Capture the cell that displays the provided text and extract its (X, Y) central coordinate. 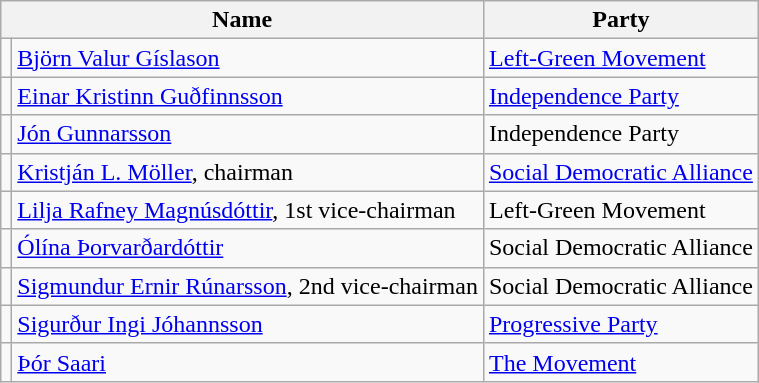
Party (620, 20)
The Movement (620, 362)
Jón Gunnarsson (248, 134)
Björn Valur Gíslason (248, 58)
Ólína Þorvarðardóttir (248, 248)
Lilja Rafney Magnúsdóttir, 1st vice-chairman (248, 210)
Sigurður Ingi Jóhannsson (248, 324)
Sigmundur Ernir Rúnarsson, 2nd vice-chairman (248, 286)
Progressive Party (620, 324)
Einar Kristinn Guðfinnsson (248, 96)
Name (242, 20)
Kristján L. Möller, chairman (248, 172)
Þór Saari (248, 362)
